Return the (X, Y) coordinate for the center point of the cell that contains the specified text.  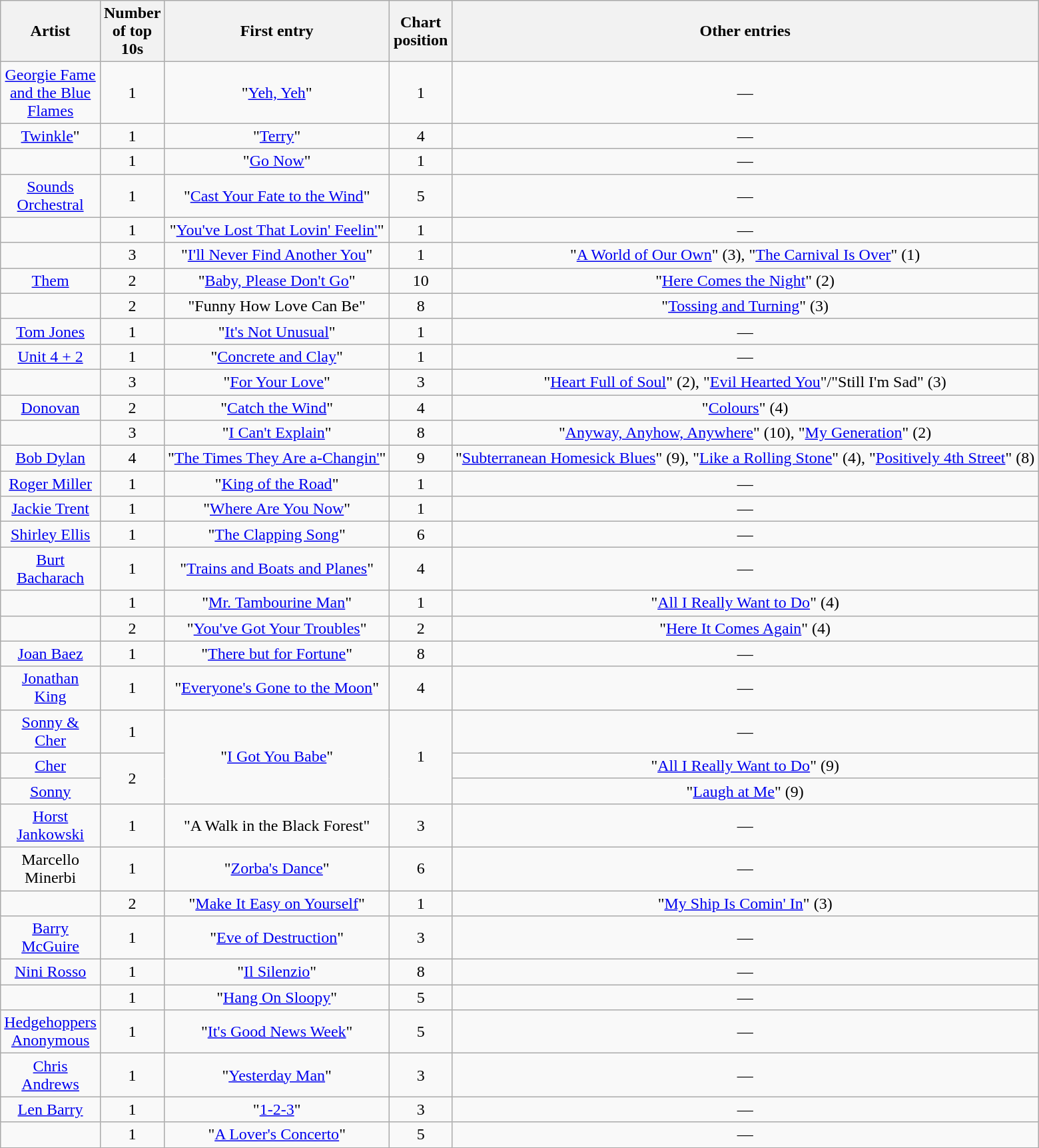
"Yesterday Man" (277, 1075)
"Eve of Destruction" (277, 938)
Hedgehoppers Anonymous (51, 1031)
"I'll Never Find Another You" (277, 255)
First entry (277, 31)
"Terry" (277, 136)
Len Barry (51, 1109)
"It's Not Unusual" (277, 331)
"Funny How Love Can Be" (277, 306)
Artist (51, 31)
Roger Miller (51, 484)
Donovan (51, 407)
"Cast Your Fate to the Wind" (277, 196)
"Everyone's Gone to the Moon" (277, 688)
"Concrete and Clay" (277, 356)
"All I Really Want to Do" (9) (745, 766)
"Go Now" (277, 161)
"Subterranean Homesick Blues" (9), "Like a Rolling Stone" (4), "Positively 4th Street" (8) (745, 458)
Burt Bacharach (51, 569)
"There but for Fortune" (277, 654)
10 (421, 281)
"Tossing and Turning" (3) (745, 306)
Horst Jankowski (51, 825)
"Where Are You Now" (277, 509)
Chris Andrews (51, 1075)
Other entries (745, 31)
Nini Rosso (51, 972)
"I Can't Explain" (277, 433)
"Il Silenzio" (277, 972)
"1-2-3" (277, 1109)
"I Got You Babe" (277, 757)
"Mr. Tambourine Man" (277, 603)
Tom Jones (51, 331)
"Here It Comes Again" (4) (745, 628)
Bob Dylan (51, 458)
"All I Really Want to Do" (4) (745, 603)
"King of the Road" (277, 484)
"Make It Easy on Yourself" (277, 903)
Jackie Trent (51, 509)
"Catch the Wind" (277, 407)
"Anyway, Anyhow, Anywhere" (10), "My Generation" (2) (745, 433)
"Baby, Please Don't Go" (277, 281)
"It's Good News Week" (277, 1031)
"Trains and Boats and Planes" (277, 569)
Twinkle" (51, 136)
Unit 4 + 2 (51, 356)
"For Your Love" (277, 382)
"You've Got Your Troubles" (277, 628)
Cher (51, 766)
"Yeh, Yeh" (277, 93)
Them (51, 281)
Sonny & Cher (51, 732)
9 (421, 458)
"Hang On Sloopy" (277, 997)
"My Ship Is Comin' In" (3) (745, 903)
Sounds Orchestral (51, 196)
"Zorba's Dance" (277, 869)
"The Times They Are a-Changin'" (277, 458)
"You've Lost That Lovin' Feelin'" (277, 230)
Barry McGuire (51, 938)
Number of top 10s (132, 31)
"Heart Full of Soul" (2), "Evil Hearted You"/"Still I'm Sad" (3) (745, 382)
Marcello Minerbi (51, 869)
"The Clapping Song" (277, 534)
"A World of Our Own" (3), "The Carnival Is Over" (1) (745, 255)
Georgie Fame and the Blue Flames (51, 93)
"Here Comes the Night" (2) (745, 281)
"Laugh at Me" (9) (745, 791)
"Colours" (4) (745, 407)
Chart position (421, 31)
Sonny (51, 791)
Joan Baez (51, 654)
"A Walk in the Black Forest" (277, 825)
Jonathan King (51, 688)
Shirley Ellis (51, 534)
"A Lover's Concerto" (277, 1135)
